Find where the given text appears and provide that cell's center as (X, Y) coordinate. 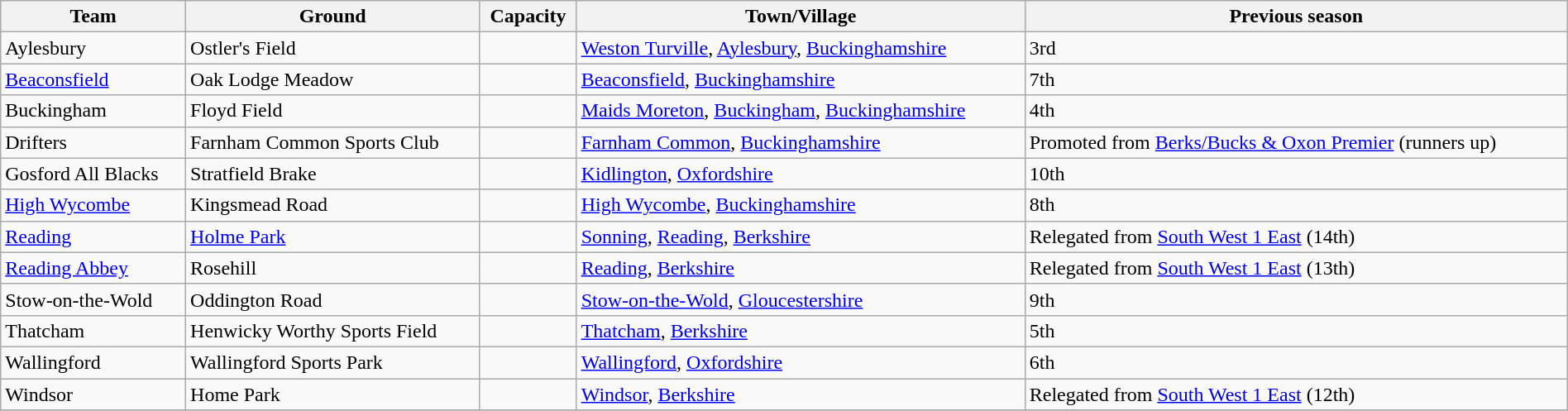
Floyd Field (332, 111)
Thatcham (93, 331)
Relegated from South West 1 East (14th) (1296, 237)
Promoted from Berks/Bucks & Oxon Premier (runners up) (1296, 142)
Capacity (528, 17)
6th (1296, 362)
Stow-on-the-Wold (93, 299)
Kidlington, Oxfordshire (801, 174)
4th (1296, 111)
Ground (332, 17)
Rosehill (332, 268)
10th (1296, 174)
5th (1296, 331)
Weston Turville, Aylesbury, Buckinghamshire (801, 48)
Oddington Road (332, 299)
Beaconsfield (93, 79)
Wallingford Sports Park (332, 362)
Reading Abbey (93, 268)
Beaconsfield, Buckinghamshire (801, 79)
Relegated from South West 1 East (13th) (1296, 268)
Team (93, 17)
Reading, Berkshire (801, 268)
Maids Moreton, Buckingham, Buckinghamshire (801, 111)
Ostler's Field (332, 48)
Farnham Common, Buckinghamshire (801, 142)
Thatcham, Berkshire (801, 331)
Stow-on-the-Wold, Gloucestershire (801, 299)
Stratfield Brake (332, 174)
Wallingford, Oxfordshire (801, 362)
Farnham Common Sports Club (332, 142)
Wallingford (93, 362)
Sonning, Reading, Berkshire (801, 237)
High Wycombe, Buckinghamshire (801, 205)
Holme Park (332, 237)
Kingsmead Road (332, 205)
Home Park (332, 394)
Relegated from South West 1 East (12th) (1296, 394)
High Wycombe (93, 205)
Buckingham (93, 111)
7th (1296, 79)
Aylesbury (93, 48)
8th (1296, 205)
Oak Lodge Meadow (332, 79)
Reading (93, 237)
Town/Village (801, 17)
Drifters (93, 142)
Gosford All Blacks (93, 174)
Previous season (1296, 17)
Henwicky Worthy Sports Field (332, 331)
9th (1296, 299)
3rd (1296, 48)
Windsor (93, 394)
Windsor, Berkshire (801, 394)
